Scan for the cell matching the given text and deliver its (x, y) coordinate at center. 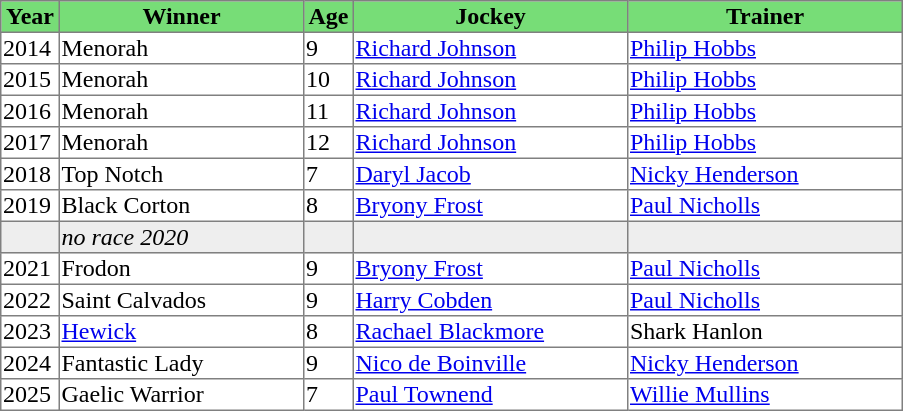
Winner (181, 17)
Shark Hanlon (765, 332)
12 (329, 143)
Hewick (181, 332)
2021 (30, 269)
Harry Cobden (490, 300)
11 (329, 111)
no race 2020 (181, 237)
2024 (30, 363)
Willie Mullins (765, 395)
Year (30, 17)
Daryl Jacob (490, 174)
2025 (30, 395)
Paul Townend (490, 395)
2014 (30, 48)
2023 (30, 332)
Black Corton (181, 206)
Fantastic Lady (181, 363)
2019 (30, 206)
Jockey (490, 17)
Rachael Blackmore (490, 332)
10 (329, 80)
2017 (30, 143)
2022 (30, 300)
2018 (30, 174)
2015 (30, 80)
Age (329, 17)
2016 (30, 111)
Frodon (181, 269)
Trainer (765, 17)
Top Notch (181, 174)
Saint Calvados (181, 300)
Gaelic Warrior (181, 395)
Nico de Boinville (490, 363)
